From the cell containing the given text, extract its center point as (X, Y) coordinate. 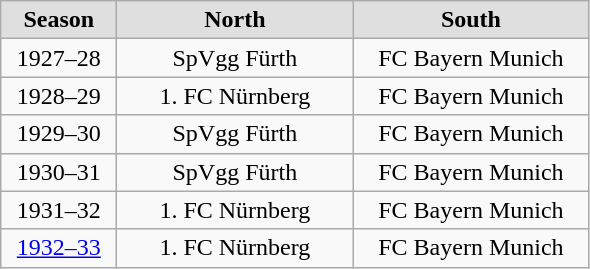
1931–32 (59, 210)
South (471, 20)
1927–28 (59, 58)
Season (59, 20)
1928–29 (59, 96)
1930–31 (59, 172)
1929–30 (59, 134)
North (235, 20)
1932–33 (59, 248)
